Extract the [x, y] coordinate from the center of the cell holding the provided text.  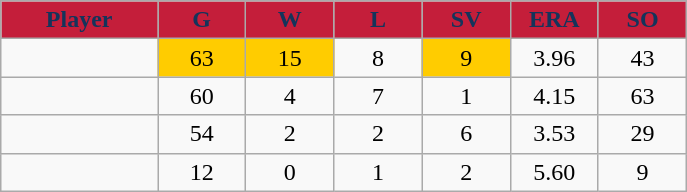
43 [642, 58]
ERA [554, 20]
Player [80, 20]
SV [466, 20]
8 [378, 58]
7 [378, 96]
W [290, 20]
4.15 [554, 96]
L [378, 20]
6 [466, 134]
4 [290, 96]
SO [642, 20]
5.60 [554, 172]
12 [202, 172]
29 [642, 134]
15 [290, 58]
60 [202, 96]
0 [290, 172]
G [202, 20]
3.53 [554, 134]
3.96 [554, 58]
54 [202, 134]
